Determine the [X, Y] coordinate at the center of the cell enclosing the given text.  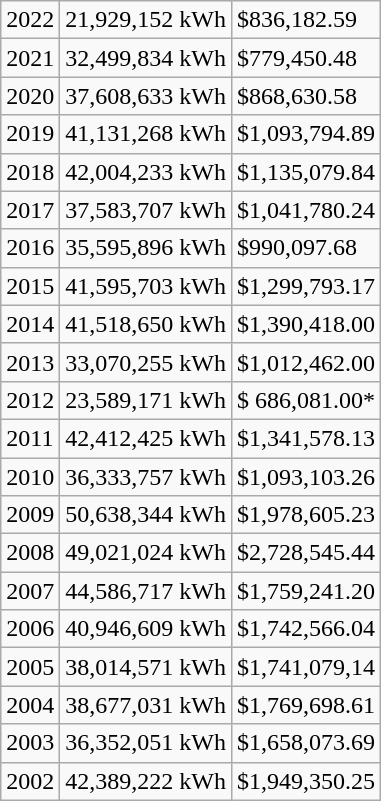
38,014,571 kWh [146, 667]
41,518,650 kWh [146, 324]
$1,093,103.26 [306, 477]
42,389,222 kWh [146, 781]
$1,341,578.13 [306, 438]
37,583,707 kWh [146, 210]
41,595,703 kWh [146, 286]
2022 [30, 20]
33,070,255 kWh [146, 362]
23,589,171 kWh [146, 400]
$990,097.68 [306, 248]
2007 [30, 591]
21,929,152 kWh [146, 20]
2020 [30, 96]
$868,630.58 [306, 96]
2010 [30, 477]
2005 [30, 667]
35,595,896 kWh [146, 248]
$2,728,545.44 [306, 553]
$1,741,079,14 [306, 667]
41,131,268 kWh [146, 134]
$1,742,566.04 [306, 629]
$1,299,793.17 [306, 286]
$779,450.48 [306, 58]
$1,390,418.00 [306, 324]
$1,949,350.25 [306, 781]
2004 [30, 705]
2019 [30, 134]
$836,182.59 [306, 20]
37,608,633 kWh [146, 96]
36,333,757 kWh [146, 477]
2013 [30, 362]
2014 [30, 324]
38,677,031 kWh [146, 705]
2012 [30, 400]
50,638,344 kWh [146, 515]
$1,041,780.24 [306, 210]
40,946,609 kWh [146, 629]
42,412,425 kWh [146, 438]
2015 [30, 286]
2008 [30, 553]
44,586,717 kWh [146, 591]
2011 [30, 438]
$ 686,081.00* [306, 400]
2016 [30, 248]
2003 [30, 743]
2017 [30, 210]
49,021,024 kWh [146, 553]
$1,012,462.00 [306, 362]
2009 [30, 515]
2018 [30, 172]
2006 [30, 629]
2002 [30, 781]
2021 [30, 58]
$1,658,073.69 [306, 743]
$1,978,605.23 [306, 515]
$1,093,794.89 [306, 134]
36,352,051 kWh [146, 743]
32,499,834 kWh [146, 58]
$1,135,079.84 [306, 172]
$1,759,241.20 [306, 591]
42,004,233 kWh [146, 172]
$1,769,698.61 [306, 705]
